For the text-containing cell, return its midpoint in [X, Y] coordinate format. 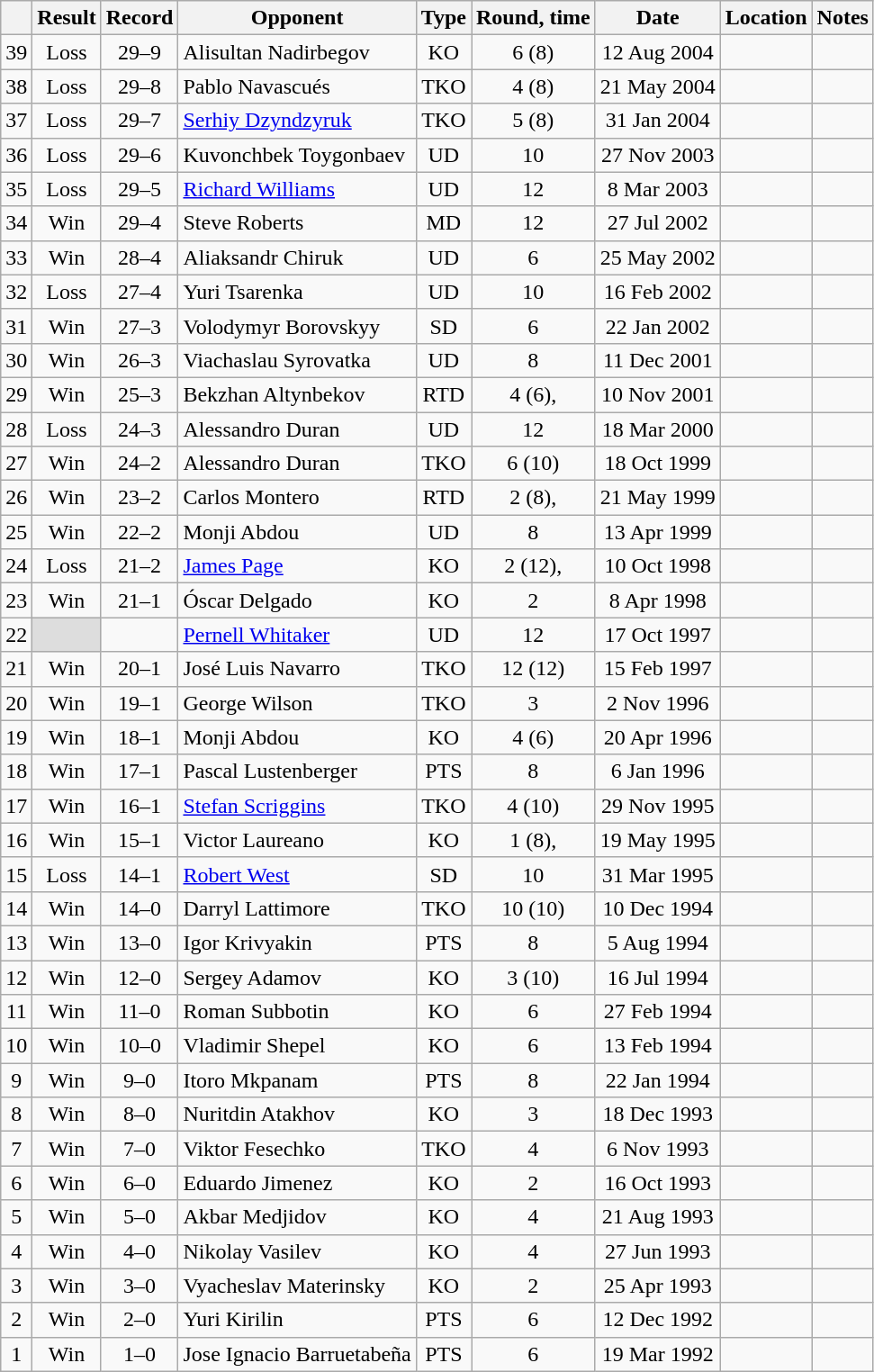
13–0 [140, 943]
27 Jul 2002 [657, 223]
31 [16, 326]
Darryl Lattimore [297, 908]
10–0 [140, 1046]
16–1 [140, 806]
Opponent [297, 18]
Viachaslau Syrovatka [297, 360]
Robert West [297, 874]
Pablo Navascués [297, 86]
13 Feb 1994 [657, 1046]
27 [16, 464]
22 Jan 1994 [657, 1080]
12 (12) [534, 669]
28–4 [140, 257]
19 May 1995 [657, 840]
Steve Roberts [297, 223]
19–1 [140, 703]
6 (8) [534, 52]
Result [67, 18]
Sergey Adamov [297, 977]
Carlos Montero [297, 498]
36 [16, 155]
Stefan Scriggins [297, 806]
27–4 [140, 292]
29–8 [140, 86]
32 [16, 292]
4 (6), [534, 394]
20–1 [140, 669]
14–0 [140, 908]
8 Mar 2003 [657, 189]
17 Oct 1997 [657, 635]
21 [16, 669]
12–0 [140, 977]
MD [443, 223]
22–2 [140, 532]
1–0 [140, 1354]
38 [16, 86]
Nikolay Vasilev [297, 1251]
6 Jan 1996 [657, 772]
17 [16, 806]
2–0 [140, 1320]
28 [16, 429]
24 [16, 566]
29–5 [140, 189]
18 Dec 1993 [657, 1115]
3 (10) [534, 977]
José Luis Navarro [297, 669]
4 (8) [534, 86]
23–2 [140, 498]
Victor Laureano [297, 840]
27–3 [140, 326]
18–1 [140, 737]
22 [16, 635]
15 Feb 1997 [657, 669]
18 Mar 2000 [657, 429]
33 [16, 257]
34 [16, 223]
Location [766, 18]
9–0 [140, 1080]
19 [16, 737]
25 May 2002 [657, 257]
7 [16, 1149]
13 [16, 943]
Roman Subbotin [297, 1012]
Vladimir Shepel [297, 1046]
Volodymyr Borovskyy [297, 326]
24–2 [140, 464]
James Page [297, 566]
Type [443, 18]
29–4 [140, 223]
17–1 [140, 772]
6 Nov 1993 [657, 1149]
Jose Ignacio Barruetabeña [297, 1354]
George Wilson [297, 703]
Itoro Mkpanam [297, 1080]
22 Jan 2002 [657, 326]
25 [16, 532]
4–0 [140, 1251]
Akbar Medjidov [297, 1217]
8 Apr 1998 [657, 600]
26 [16, 498]
10 Oct 1998 [657, 566]
7–0 [140, 1149]
21 Aug 1993 [657, 1217]
Kuvonchbek Toygonbaev [297, 155]
35 [16, 189]
Round, time [534, 18]
10 Dec 1994 [657, 908]
27 Feb 1994 [657, 1012]
16 [16, 840]
21–1 [140, 600]
24–3 [140, 429]
20 [16, 703]
4 (10) [534, 806]
Notes [842, 18]
Aliaksandr Chiruk [297, 257]
29–7 [140, 121]
6–0 [140, 1183]
16 Oct 1993 [657, 1183]
37 [16, 121]
3–0 [140, 1286]
Richard Williams [297, 189]
Yuri Tsarenka [297, 292]
Bekzhan Altynbekov [297, 394]
16 Jul 1994 [657, 977]
29 [16, 394]
5 (8) [534, 121]
13 Apr 1999 [657, 532]
1 [16, 1354]
5 Aug 1994 [657, 943]
9 [16, 1080]
11 Dec 2001 [657, 360]
Serhiy Dzyndzyruk [297, 121]
Record [140, 18]
26–3 [140, 360]
16 Feb 2002 [657, 292]
27 Jun 1993 [657, 1251]
Igor Krivyakin [297, 943]
19 Mar 1992 [657, 1354]
20 Apr 1996 [657, 737]
Pascal Lustenberger [297, 772]
18 [16, 772]
4 (6) [534, 737]
29–6 [140, 155]
1 (8), [534, 840]
2 (8), [534, 498]
23 [16, 600]
14–1 [140, 874]
2 Nov 1996 [657, 703]
10 Nov 2001 [657, 394]
39 [16, 52]
21–2 [140, 566]
29 Nov 1995 [657, 806]
Alisultan Nadirbegov [297, 52]
Nuritdin Atakhov [297, 1115]
Date [657, 18]
14 [16, 908]
10 (10) [534, 908]
5 [16, 1217]
Óscar Delgado [297, 600]
21 May 2004 [657, 86]
31 Mar 1995 [657, 874]
30 [16, 360]
5–0 [140, 1217]
25 Apr 1993 [657, 1286]
12 Dec 1992 [657, 1320]
11 [16, 1012]
2 (12), [534, 566]
21 May 1999 [657, 498]
6 (10) [534, 464]
31 Jan 2004 [657, 121]
11–0 [140, 1012]
18 Oct 1999 [657, 464]
Vyacheslav Materinsky [297, 1286]
8–0 [140, 1115]
Yuri Kirilin [297, 1320]
29–9 [140, 52]
27 Nov 2003 [657, 155]
Eduardo Jimenez [297, 1183]
15 [16, 874]
12 Aug 2004 [657, 52]
15–1 [140, 840]
25–3 [140, 394]
Pernell Whitaker [297, 635]
Viktor Fesechko [297, 1149]
